Determine the [x, y] coordinate at the center of the cell enclosing the given text.  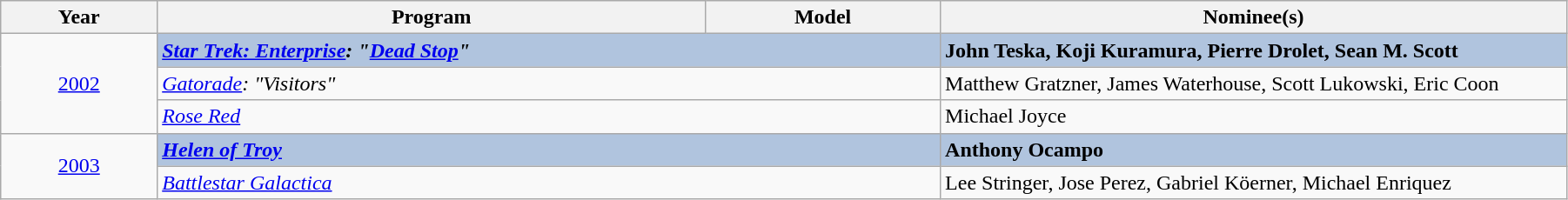
2002 [79, 83]
Battlestar Galactica [549, 183]
Anthony Ocampo [1254, 150]
Michael Joyce [1254, 117]
Program [432, 17]
Nominee(s) [1254, 17]
Model [823, 17]
Matthew Gratzner, James Waterhouse, Scott Lukowski, Eric Coon [1254, 83]
Gatorade: "Visitors" [549, 83]
Star Trek: Enterprise: "Dead Stop" [549, 50]
John Teska, Koji Kuramura, Pierre Drolet, Sean M. Scott [1254, 50]
Helen of Troy [549, 150]
Lee Stringer, Jose Perez, Gabriel Köerner, Michael Enriquez [1254, 183]
Year [79, 17]
2003 [79, 166]
Rose Red [549, 117]
